Output the [x, y] coordinate of the center of the cell containing the given text.  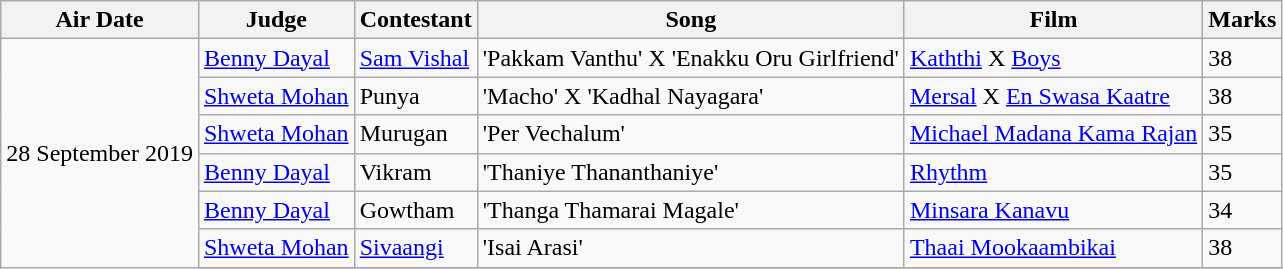
Sam Vishal [416, 58]
'Per Vechalum' [690, 134]
Song [690, 20]
34 [1242, 210]
'Thaniye Thananthaniye' [690, 172]
Gowtham [416, 210]
Kaththi X Boys [1053, 58]
'Pakkam Vanthu' X 'Enakku Oru Girlfriend' [690, 58]
'Thanga Thamarai Magale' [690, 210]
28 September 2019 [100, 153]
'Isai Arasi' [690, 248]
Rhythm [1053, 172]
Film [1053, 20]
Contestant [416, 20]
Minsara Kanavu [1053, 210]
Judge [276, 20]
Air Date [100, 20]
Murugan [416, 134]
Michael Madana Kama Rajan [1053, 134]
Marks [1242, 20]
Mersal X En Swasa Kaatre [1053, 96]
Punya [416, 96]
Thaai Mookaambikai [1053, 248]
Vikram [416, 172]
Sivaangi [416, 248]
'Macho' X 'Kadhal Nayagara' [690, 96]
